For the text-containing cell, return its midpoint in (x, y) coordinate format. 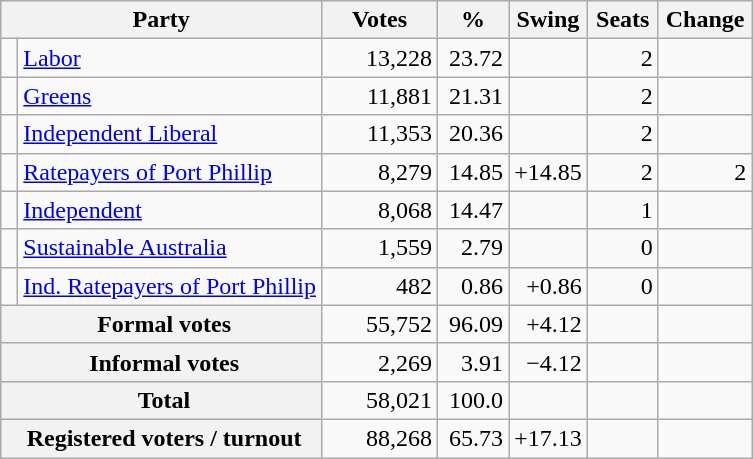
2,269 (380, 362)
14.47 (474, 210)
96.09 (474, 324)
Formal votes (162, 324)
88,268 (380, 438)
+0.86 (548, 286)
0.86 (474, 286)
1 (622, 210)
11,353 (380, 134)
58,021 (380, 400)
Independent Liberal (170, 134)
21.31 (474, 96)
14.85 (474, 172)
Informal votes (162, 362)
11,881 (380, 96)
Total (162, 400)
Registered voters / turnout (162, 438)
+14.85 (548, 172)
% (474, 20)
20.36 (474, 134)
Independent (170, 210)
100.0 (474, 400)
1,559 (380, 248)
23.72 (474, 58)
Seats (622, 20)
8,068 (380, 210)
+4.12 (548, 324)
Sustainable Australia (170, 248)
55,752 (380, 324)
Swing (548, 20)
Votes (380, 20)
Greens (170, 96)
Labor (170, 58)
482 (380, 286)
3.91 (474, 362)
−4.12 (548, 362)
65.73 (474, 438)
Ind. Ratepayers of Port Phillip (170, 286)
Party (162, 20)
+17.13 (548, 438)
13,228 (380, 58)
Ratepayers of Port Phillip (170, 172)
Change (705, 20)
2.79 (474, 248)
8,279 (380, 172)
